Locate the cell with the specified text and output its [x, y] center coordinate. 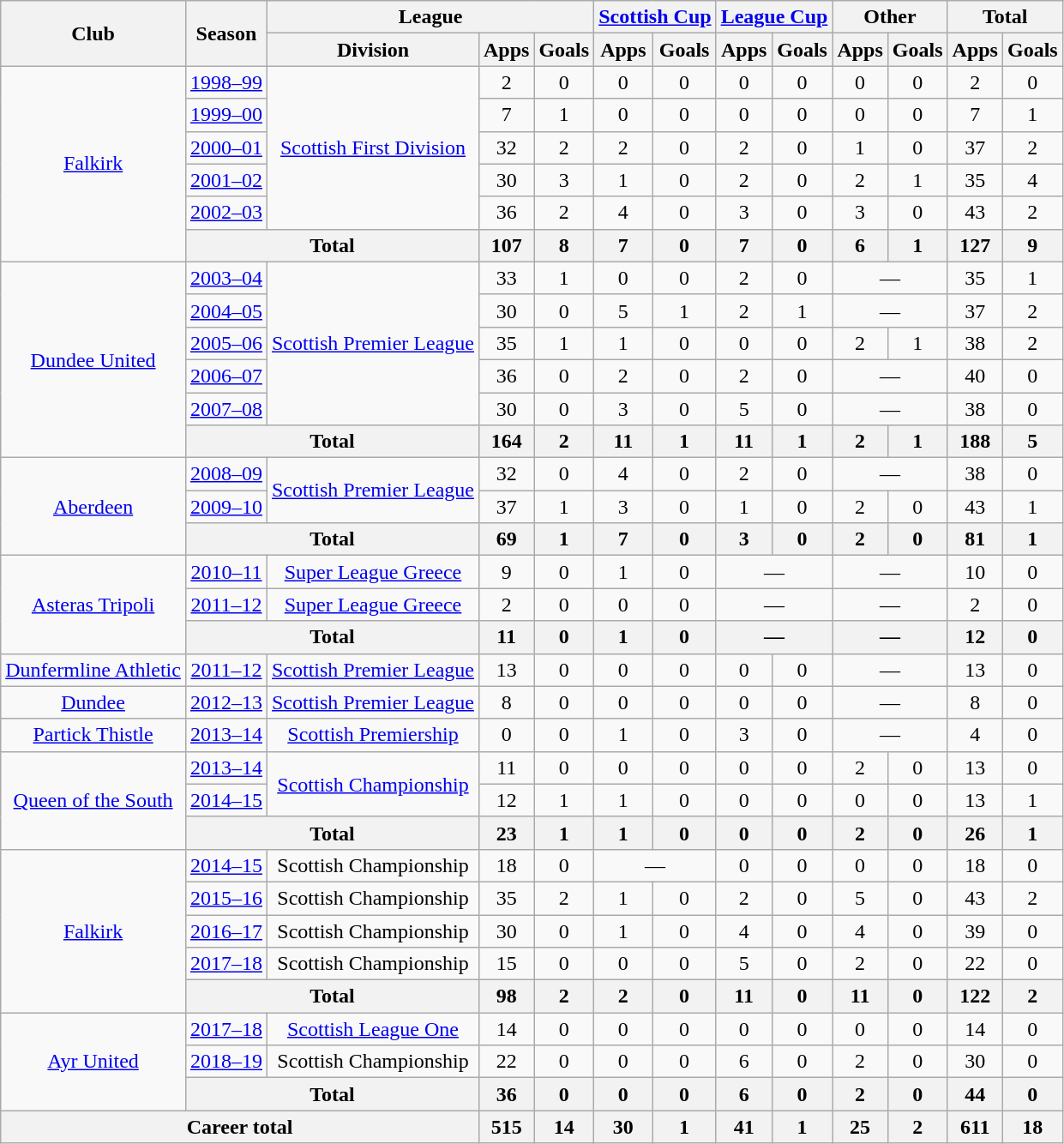
Scottish First Division [372, 148]
611 [975, 1127]
164 [506, 442]
188 [975, 442]
23 [506, 833]
2016–17 [226, 930]
122 [975, 996]
2018–19 [226, 1062]
League Cup [774, 17]
69 [506, 539]
Scottish Cup [655, 17]
44 [975, 1094]
25 [860, 1127]
26 [975, 833]
Division [372, 50]
2001–02 [226, 180]
Dunfermline Athletic [93, 670]
Queen of the South [93, 800]
98 [506, 996]
2006–07 [226, 376]
Scottish League One [372, 1029]
Dundee United [93, 359]
1998–99 [226, 82]
Partick Thistle [93, 735]
1999–00 [226, 115]
Dundee [93, 702]
81 [975, 539]
515 [506, 1127]
15 [506, 964]
League [430, 17]
127 [975, 245]
107 [506, 245]
2010–11 [226, 572]
Asteras Tripoli [93, 605]
2007–08 [226, 409]
Scottish Premiership [372, 735]
40 [975, 376]
2012–13 [226, 702]
2000–01 [226, 148]
Career total [240, 1127]
2009–10 [226, 507]
2005–06 [226, 343]
Other [890, 17]
Ayr United [93, 1062]
Season [226, 33]
2003–04 [226, 278]
2015–16 [226, 898]
10 [975, 572]
2008–09 [226, 474]
39 [975, 930]
2004–05 [226, 310]
33 [506, 278]
Aberdeen [93, 507]
Club [93, 33]
2002–03 [226, 213]
41 [744, 1127]
